Find where the given text appears and provide that cell's center as (x, y) coordinate. 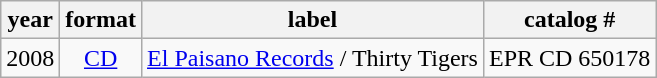
format (101, 20)
CD (101, 58)
year (30, 20)
El Paisano Records / Thirty Tigers (313, 58)
catalog # (569, 20)
label (313, 20)
EPR CD 650178 (569, 58)
2008 (30, 58)
